Scan for the cell matching the given text and deliver its (x, y) coordinate at center. 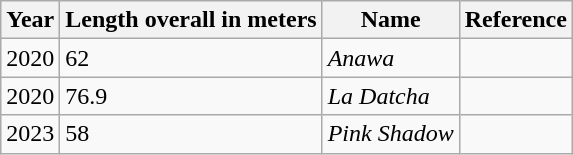
Length overall in meters (191, 20)
Anawa (390, 58)
La Datcha (390, 96)
Reference (516, 20)
Name (390, 20)
76.9 (191, 96)
Year (30, 20)
58 (191, 134)
2023 (30, 134)
Pink Shadow (390, 134)
62 (191, 58)
